Provide the (X, Y) coordinate of the cell's center where the given text is located.  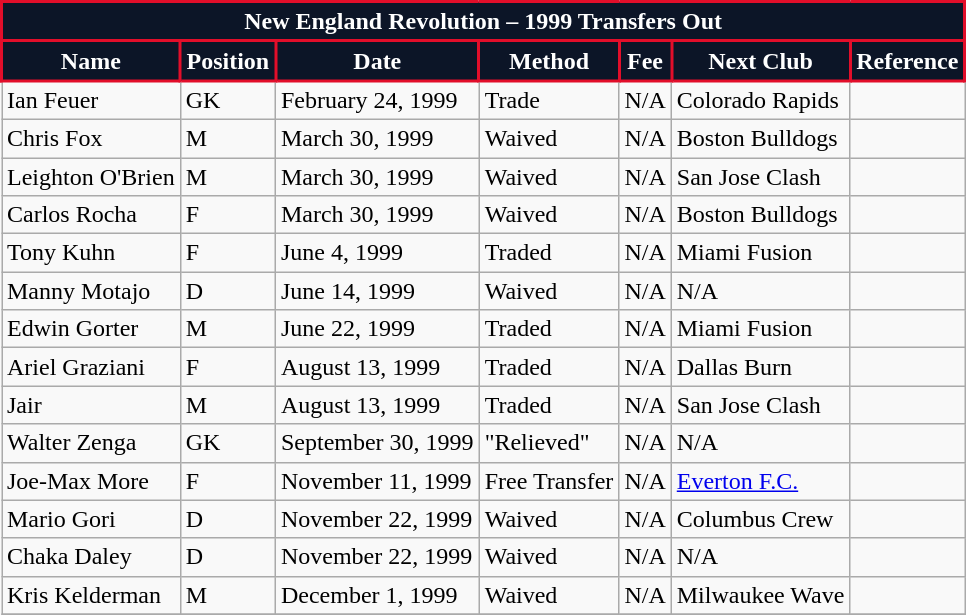
Chris Fox (92, 138)
June 22, 1999 (377, 329)
Mario Gori (92, 519)
Ariel Graziani (92, 367)
Joe-Max More (92, 481)
Edwin Gorter (92, 329)
September 30, 1999 (377, 443)
Walter Zenga (92, 443)
Milwaukee Wave (760, 595)
Position (228, 61)
New England Revolution – 1999 Transfers Out (484, 22)
June 14, 1999 (377, 291)
Trade (549, 100)
Name (92, 61)
Jair (92, 405)
Method (549, 61)
December 1, 1999 (377, 595)
Date (377, 61)
November 11, 1999 (377, 481)
Everton F.C. (760, 481)
Free Transfer (549, 481)
Manny Motajo (92, 291)
Ian Feuer (92, 100)
Kris Kelderman (92, 595)
"Relieved" (549, 443)
Leighton O'Brien (92, 177)
Colorado Rapids (760, 100)
Fee (645, 61)
Columbus Crew (760, 519)
February 24, 1999 (377, 100)
Chaka Daley (92, 557)
Reference (908, 61)
Carlos Rocha (92, 215)
June 4, 1999 (377, 253)
Tony Kuhn (92, 253)
Dallas Burn (760, 367)
Next Club (760, 61)
